Determine the [X, Y] coordinate at the center of the cell enclosing the given text.  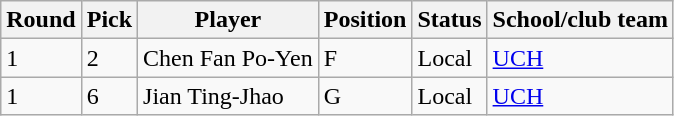
2 [109, 58]
Position [365, 20]
Chen Fan Po-Yen [228, 58]
F [365, 58]
Jian Ting-Jhao [228, 96]
Status [450, 20]
Player [228, 20]
G [365, 96]
School/club team [580, 20]
Round [41, 20]
Pick [109, 20]
6 [109, 96]
